Capture the cell that displays the provided text and extract its [x, y] central coordinate. 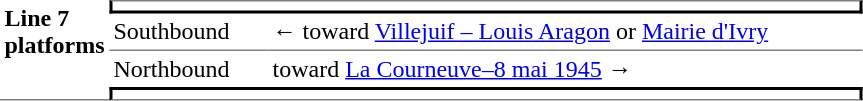
Northbound [188, 69]
← toward Villejuif – Louis Aragon or Mairie d'Ivry [565, 33]
toward La Courneuve–8 mai 1945 → [565, 69]
Southbound [188, 33]
Line 7 platforms [54, 50]
